Locate the cell with the specified text and output its (X, Y) center coordinate. 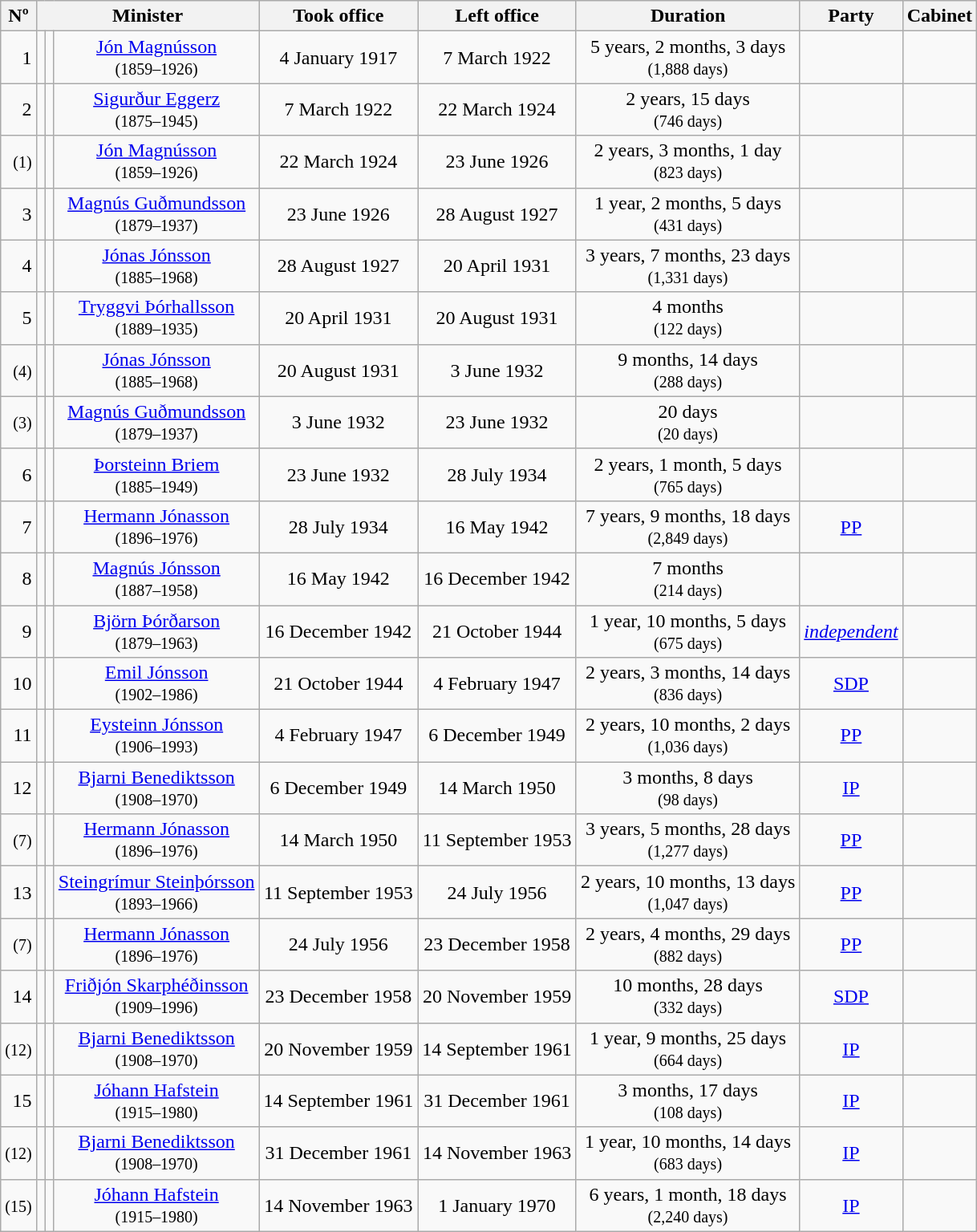
10 months, 28 days(332 days) (687, 996)
5 (18, 318)
8 (18, 579)
1 year, 9 months, 25 days(664 days) (687, 1049)
5 years, 2 months, 3 days(1,888 days) (687, 58)
Sigurður Eggerz(1875–1945) (156, 109)
2 (18, 109)
7 years, 9 months, 18 days(2,849 days) (687, 526)
13 (18, 892)
2 years, 10 months, 13 days(1,047 days) (687, 892)
2 years, 10 months, 2 days(1,036 days) (687, 736)
9 months, 14 days(288 days) (687, 371)
4 months(122 days) (687, 318)
6 years, 1 month, 18 days(2,240 days) (687, 1205)
Eysteinn Jónsson(1906–1993) (156, 736)
Left office (497, 16)
14 (18, 996)
Friðjón Skarphéðinsson(1909–1996) (156, 996)
Þorsteinn Briem(1885–1949) (156, 475)
6 (18, 475)
2 years, 3 months, 1 day(823 days) (687, 162)
2 years, 3 months, 14 days(836 days) (687, 683)
12 (18, 788)
2 years, 1 month, 5 days(765 days) (687, 475)
10 (18, 683)
Magnús Jónsson(1887–1958) (156, 579)
20 days(20 days) (687, 422)
1 (18, 58)
3 months, 17 days(108 days) (687, 1100)
(3) (18, 422)
15 (18, 1100)
Party (851, 16)
1 year, 10 months, 5 days(675 days) (687, 630)
2 years, 4 months, 29 days(882 days) (687, 945)
Cabinet (939, 16)
Duration (687, 16)
9 (18, 630)
1 year, 10 months, 14 days(683 days) (687, 1153)
11 (18, 736)
1 year, 2 months, 5 days(431 days) (687, 213)
Nº (18, 16)
Emil Jónsson(1902–1986) (156, 683)
4 January 1917 (339, 58)
Björn Þórðarson(1879–1963) (156, 630)
3 (18, 213)
Minister (148, 16)
Took office (339, 16)
(4) (18, 371)
independent (851, 630)
7 months(214 days) (687, 579)
7 (18, 526)
3 months, 8 days(98 days) (687, 788)
(1) (18, 162)
(15) (18, 1205)
Tryggvi Þórhallsson(1889–1935) (156, 318)
1 January 1970 (497, 1205)
2 years, 15 days(746 days) (687, 109)
3 years, 7 months, 23 days(1,331 days) (687, 266)
Steingrímur Steinþórsson(1893–1966) (156, 892)
3 years, 5 months, 28 days(1,277 days) (687, 841)
4 (18, 266)
